For the text-containing cell, return its midpoint in (X, Y) coordinate format. 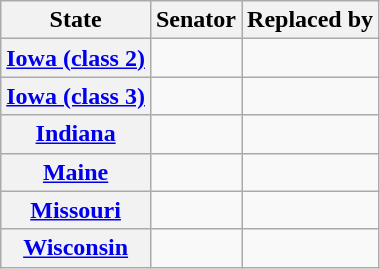
Iowa (class 2) (76, 58)
State (76, 20)
Wisconsin (76, 248)
Iowa (class 3) (76, 96)
Maine (76, 172)
Indiana (76, 134)
Replaced by (310, 20)
Missouri (76, 210)
Senator (196, 20)
